Search for the cell housing the specified text and yield its (X, Y) center coordinate. 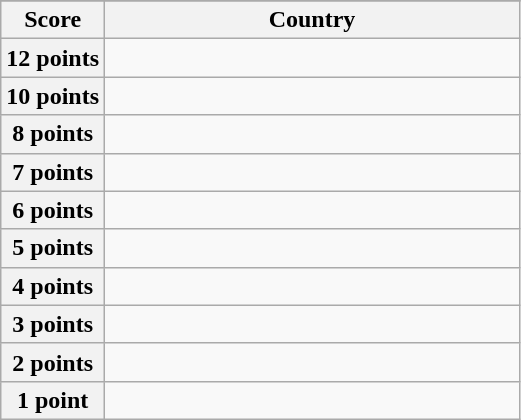
Score (53, 20)
4 points (53, 286)
6 points (53, 210)
5 points (53, 248)
1 point (53, 400)
10 points (53, 96)
3 points (53, 324)
12 points (53, 58)
2 points (53, 362)
7 points (53, 172)
8 points (53, 134)
Country (312, 20)
